Detect which cell encompasses the target text, then output its [x, y] center coordinate. 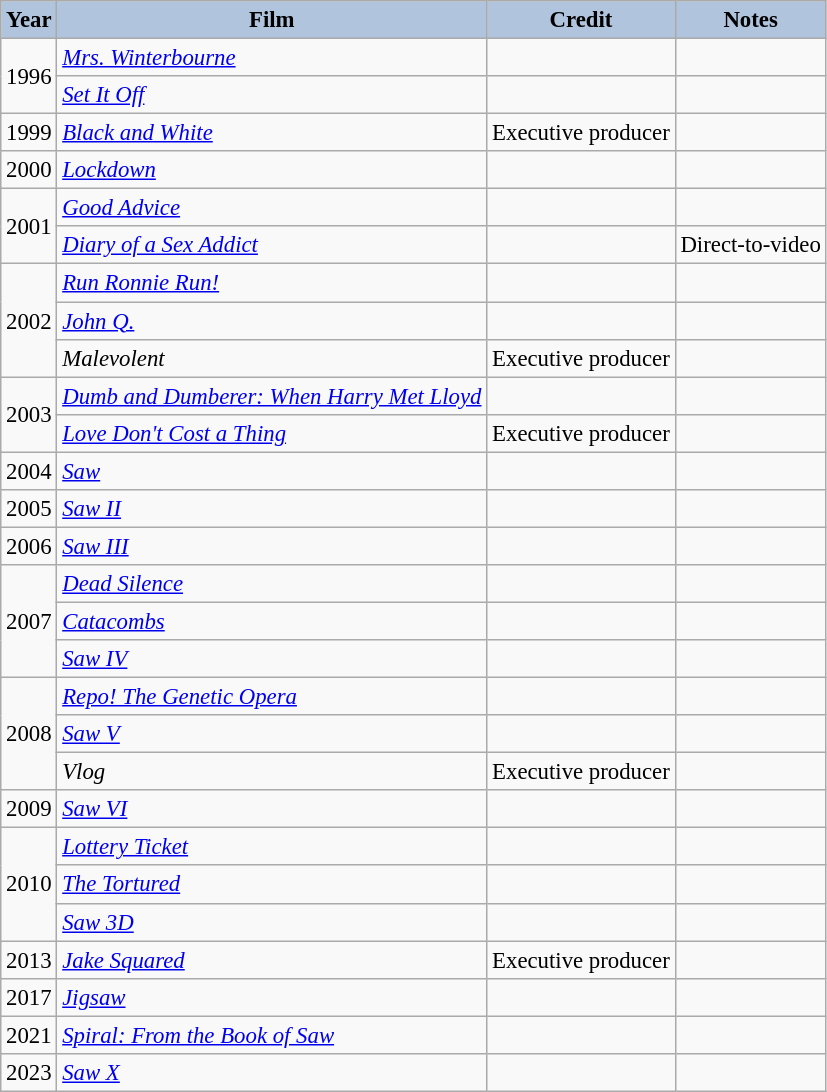
Film [272, 20]
Jake Squared [272, 960]
Spiral: From the Book of Saw [272, 1035]
Black and White [272, 133]
Saw [272, 471]
2003 [29, 414]
2006 [29, 546]
Saw III [272, 546]
2001 [29, 226]
John Q. [272, 321]
2013 [29, 960]
Saw V [272, 734]
Good Advice [272, 208]
1999 [29, 133]
Saw VI [272, 809]
2017 [29, 997]
Year [29, 20]
The Tortured [272, 885]
Vlog [272, 772]
Dead Silence [272, 584]
Love Don't Cost a Thing [272, 433]
1996 [29, 76]
2004 [29, 471]
Mrs. Winterbourne [272, 58]
Saw 3D [272, 922]
Set It Off [272, 95]
Saw X [272, 1073]
Lockdown [272, 170]
Repo! The Genetic Opera [272, 697]
Diary of a Sex Addict [272, 245]
2009 [29, 809]
Dumb and Dumberer: When Harry Met Lloyd [272, 396]
2000 [29, 170]
2005 [29, 509]
Malevolent [272, 358]
2021 [29, 1035]
Saw IV [272, 659]
Direct-to-video [750, 245]
Saw II [272, 509]
Lottery Ticket [272, 847]
2010 [29, 884]
Run Ronnie Run! [272, 283]
2007 [29, 622]
2023 [29, 1073]
Notes [750, 20]
2008 [29, 734]
Jigsaw [272, 997]
Credit [581, 20]
Catacombs [272, 621]
2002 [29, 320]
